Find where the given text appears and provide that cell's center as (X, Y) coordinate. 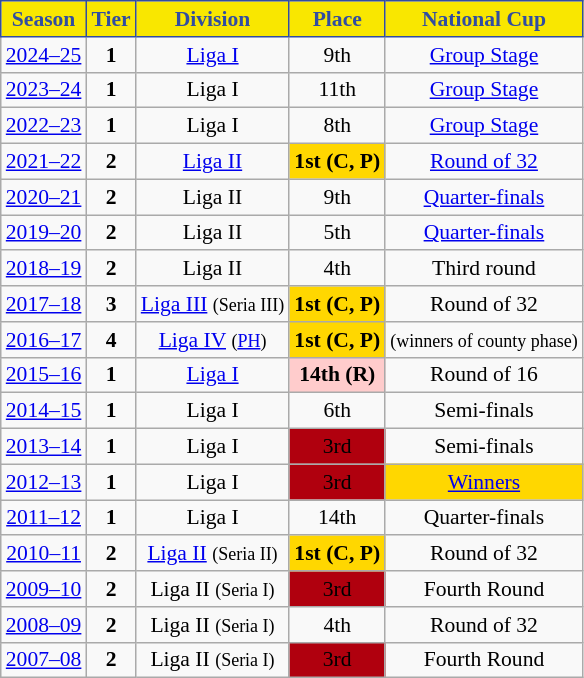
2021–22 (44, 162)
Winners (484, 482)
Round of 16 (484, 375)
National Cup (484, 19)
5th (337, 233)
2015–16 (44, 375)
2016–17 (44, 340)
6th (337, 411)
Liga IV (PH) (213, 340)
11th (337, 90)
2014–15 (44, 411)
2020–21 (44, 197)
2009–10 (44, 589)
Liga II (Seria II) (213, 554)
2023–24 (44, 90)
2024–25 (44, 55)
4 (110, 340)
2010–11 (44, 554)
3 (110, 304)
8th (337, 126)
2008–09 (44, 625)
Place (337, 19)
14th (R) (337, 375)
2019–20 (44, 233)
2018–19 (44, 269)
2013–14 (44, 447)
2012–13 (44, 482)
2007–08 (44, 660)
Liga III (Seria III) (213, 304)
2017–18 (44, 304)
Division (213, 19)
Tier (110, 19)
Third round (484, 269)
(winners of county phase) (484, 340)
14th (337, 518)
Season (44, 19)
2022–23 (44, 126)
2011–12 (44, 518)
